Determine the (x, y) coordinate at the center of the cell enclosing the given text.  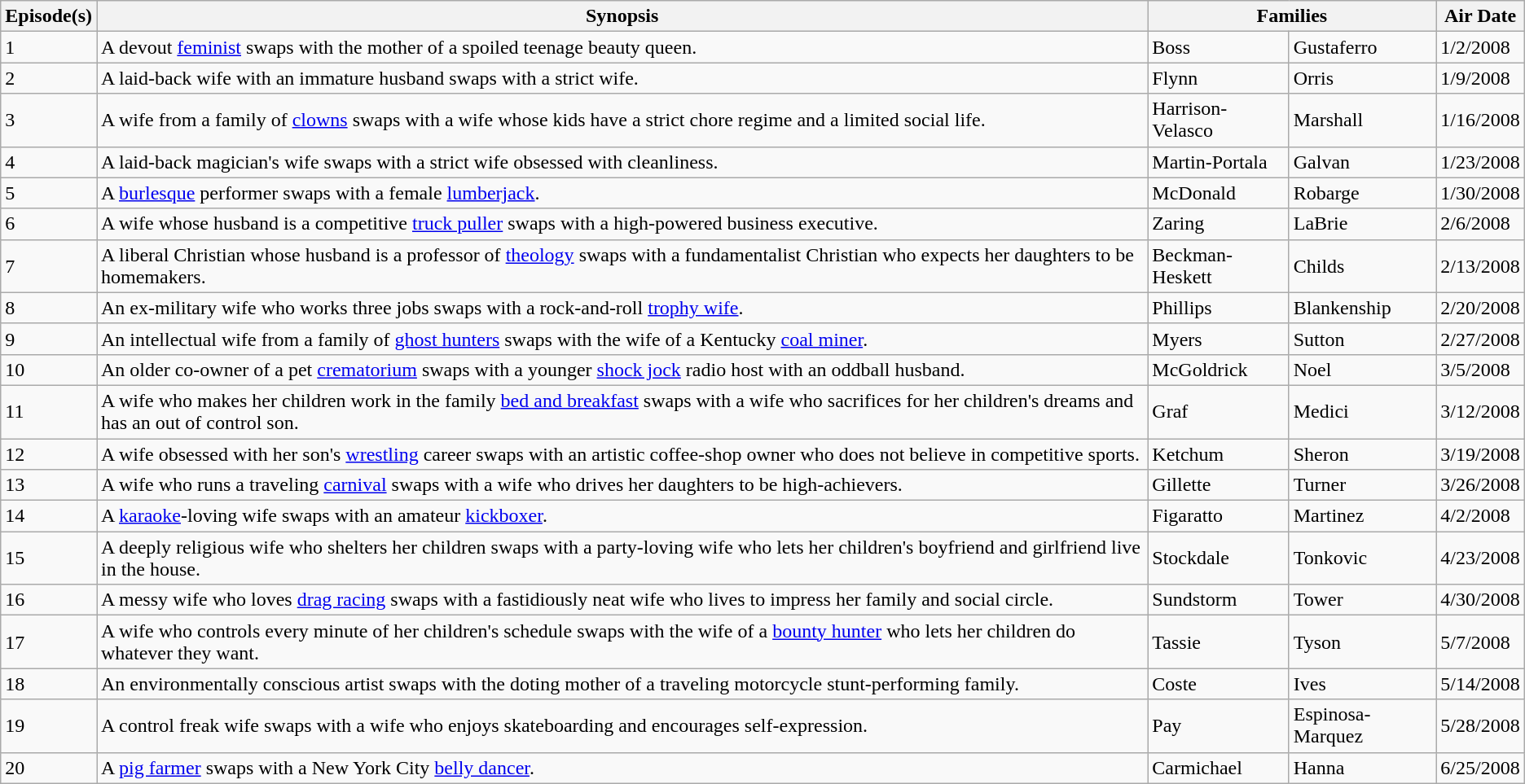
Orris (1362, 78)
McGoldrick (1219, 370)
16 (49, 600)
Robarge (1362, 193)
Zaring (1219, 224)
A wife whose husband is a competitive truck puller swaps with a high-powered business executive. (622, 224)
A burlesque performer swaps with a female lumberjack. (622, 193)
2/27/2008 (1480, 339)
Martinez (1362, 516)
3/26/2008 (1480, 485)
5/14/2008 (1480, 684)
A karaoke-loving wife swaps with an amateur kickboxer. (622, 516)
1/23/2008 (1480, 162)
Synopsis (622, 16)
A pig farmer swaps with a New York City belly dancer. (622, 768)
1/2/2008 (1480, 47)
Episode(s) (49, 16)
4/2/2008 (1480, 516)
Tassie (1219, 642)
Marshall (1362, 120)
4 (49, 162)
2/13/2008 (1480, 265)
11 (49, 412)
3/5/2008 (1480, 370)
3/19/2008 (1480, 453)
5/28/2008 (1480, 726)
17 (49, 642)
Tonkovic (1362, 558)
20 (49, 768)
Blankenship (1362, 308)
1/30/2008 (1480, 193)
McDonald (1219, 193)
Turner (1362, 485)
Flynn (1219, 78)
Ives (1362, 684)
1/9/2008 (1480, 78)
Stockdale (1219, 558)
Harrison-Velasco (1219, 120)
14 (49, 516)
An environmentally conscious artist swaps with the doting mother of a traveling motorcycle stunt-performing family. (622, 684)
Gillette (1219, 485)
4/30/2008 (1480, 600)
6 (49, 224)
Phillips (1219, 308)
A wife who runs a traveling carnival swaps with a wife who drives her daughters to be high-achievers. (622, 485)
5/7/2008 (1480, 642)
A wife who controls every minute of her children's schedule swaps with the wife of a bounty hunter who lets her children do whatever they want. (622, 642)
Families (1292, 16)
A deeply religious wife who shelters her children swaps with a party-loving wife who lets her children's boyfriend and girlfriend live in the house. (622, 558)
An older co-owner of a pet crematorium swaps with a younger shock jock radio host with an oddball husband. (622, 370)
4/23/2008 (1480, 558)
2 (49, 78)
LaBrie (1362, 224)
Gustaferro (1362, 47)
3 (49, 120)
6/25/2008 (1480, 768)
19 (49, 726)
12 (49, 453)
Espinosa-Marquez (1362, 726)
A laid-back wife with an immature husband swaps with a strict wife. (622, 78)
A devout feminist swaps with the mother of a spoiled teenage beauty queen. (622, 47)
Sutton (1362, 339)
18 (49, 684)
Sundstorm (1219, 600)
Carmichael (1219, 768)
3/12/2008 (1480, 412)
2/20/2008 (1480, 308)
Beckman-Heskett (1219, 265)
A control freak wife swaps with a wife who enjoys skateboarding and encourages self-expression. (622, 726)
A wife from a family of clowns swaps with a wife whose kids have a strict chore regime and a limited social life. (622, 120)
Boss (1219, 47)
Air Date (1480, 16)
8 (49, 308)
A liberal Christian whose husband is a professor of theology swaps with a fundamentalist Christian who expects her daughters to be homemakers. (622, 265)
Tower (1362, 600)
An intellectual wife from a family of ghost hunters swaps with the wife of a Kentucky coal miner. (622, 339)
A laid-back magician's wife swaps with a strict wife obsessed with cleanliness. (622, 162)
1 (49, 47)
Coste (1219, 684)
Medici (1362, 412)
10 (49, 370)
Pay (1219, 726)
A wife obsessed with her son's wrestling career swaps with an artistic coffee-shop owner who does not believe in competitive sports. (622, 453)
Ketchum (1219, 453)
7 (49, 265)
A messy wife who loves drag racing swaps with a fastidiously neat wife who lives to impress her family and social circle. (622, 600)
2/6/2008 (1480, 224)
Graf (1219, 412)
Figaratto (1219, 516)
1/16/2008 (1480, 120)
Galvan (1362, 162)
9 (49, 339)
Hanna (1362, 768)
13 (49, 485)
Martin-Portala (1219, 162)
5 (49, 193)
Myers (1219, 339)
Tyson (1362, 642)
Sheron (1362, 453)
Childs (1362, 265)
An ex-military wife who works three jobs swaps with a rock-and-roll trophy wife. (622, 308)
Noel (1362, 370)
15 (49, 558)
